Pinpoint the cell where the given text exists, returning its [X, Y] midpoint coordinate. 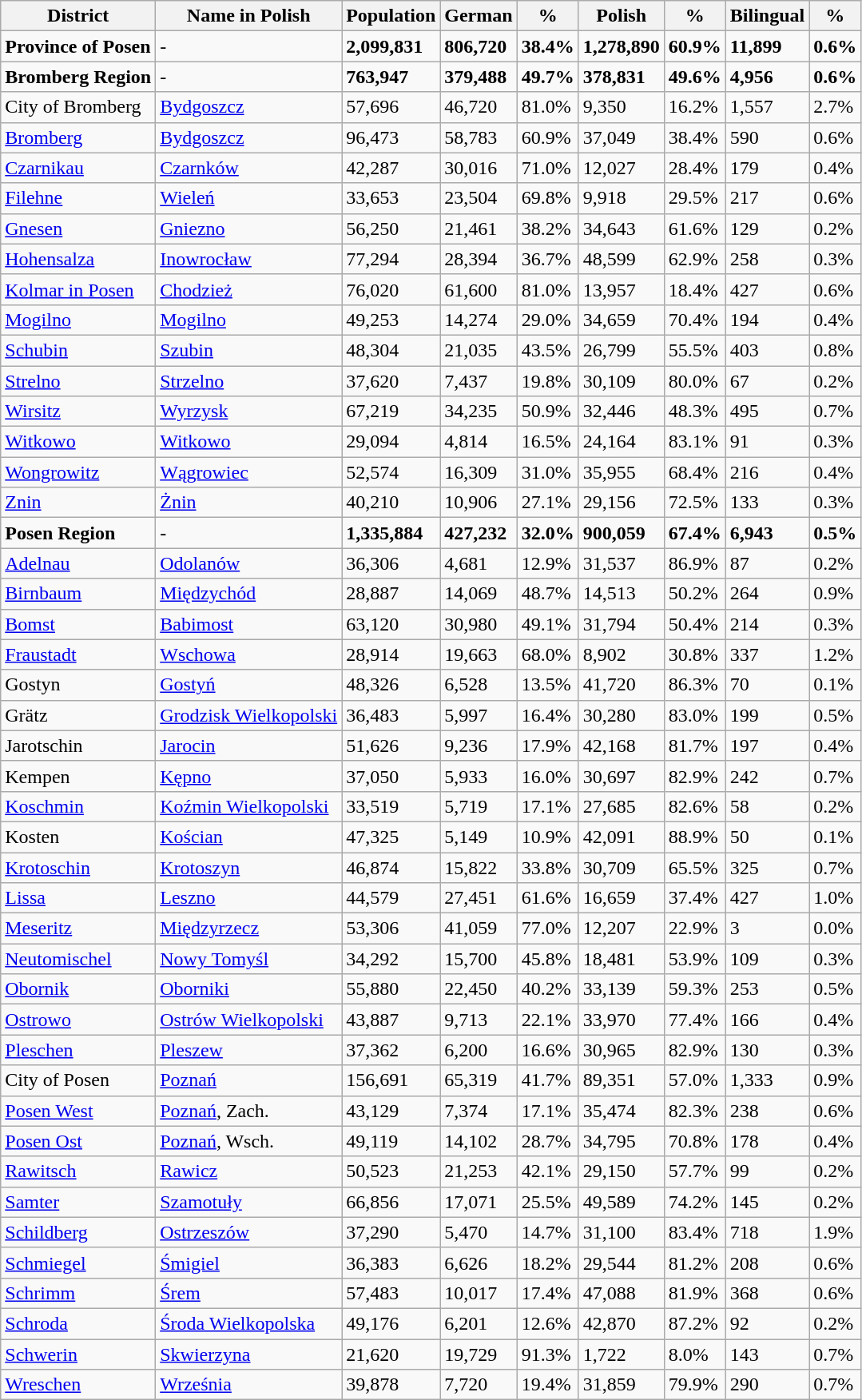
33,139 [622, 989]
Bilingual [767, 16]
Nowy Tomyśl [249, 959]
14,513 [622, 594]
29,544 [622, 1263]
30.8% [695, 654]
81.9% [695, 1293]
43,129 [391, 1111]
71.0% [548, 168]
Wschowa [249, 654]
34,292 [391, 959]
590 [767, 137]
Name in Polish [249, 16]
427,232 [479, 533]
130 [767, 1050]
9,918 [622, 198]
Środa Wielkopolska [249, 1323]
77.0% [548, 929]
14.7% [548, 1232]
48,326 [391, 685]
Szamotuły [249, 1202]
99 [767, 1171]
83.4% [695, 1232]
Birnbaum [78, 594]
194 [767, 320]
31,859 [622, 1385]
16.0% [548, 776]
31.0% [548, 472]
37,049 [622, 137]
129 [767, 229]
1.0% [836, 898]
18,481 [622, 959]
49,589 [622, 1202]
14,102 [479, 1141]
Rawitsch [78, 1171]
49,176 [391, 1323]
325 [767, 867]
69.8% [548, 198]
22,450 [479, 989]
City of Bromberg [78, 107]
49.6% [695, 77]
21,035 [479, 350]
37,362 [391, 1050]
Śrem [249, 1293]
31,537 [622, 563]
50.4% [695, 624]
Międzyrzecz [249, 929]
63,120 [391, 624]
Lissa [78, 898]
9,350 [622, 107]
Wyrzysk [249, 412]
52,574 [391, 472]
61,600 [479, 289]
Population [391, 16]
12,027 [622, 168]
2,099,831 [391, 46]
67.4% [695, 533]
33.8% [548, 867]
53,306 [391, 929]
Czarnikau [78, 168]
46,874 [391, 867]
28.7% [548, 1141]
Międzychód [249, 594]
199 [767, 715]
37,620 [391, 381]
1.2% [836, 654]
19,729 [479, 1354]
16,309 [479, 472]
German [479, 16]
495 [767, 412]
109 [767, 959]
8,902 [622, 654]
50,523 [391, 1171]
4,814 [479, 442]
34,235 [479, 412]
216 [767, 472]
46,720 [479, 107]
Gniezno [249, 229]
763,947 [391, 77]
19,663 [479, 654]
32,446 [622, 412]
81.7% [695, 746]
82.6% [695, 806]
Ostrów Wielkopolski [249, 1020]
30,016 [479, 168]
57.0% [695, 1080]
Ostrzeszów [249, 1232]
Gostyn [78, 685]
145 [767, 1202]
31,794 [622, 624]
8.0% [695, 1354]
88.9% [695, 837]
Inowrocław [249, 259]
Leszno [249, 898]
19.4% [548, 1385]
77,294 [391, 259]
10.9% [548, 837]
18.4% [695, 289]
718 [767, 1232]
253 [767, 989]
Schmiegel [78, 1263]
Wieleń [249, 198]
89,351 [622, 1080]
5,149 [479, 837]
14,274 [479, 320]
30,109 [622, 381]
10,906 [479, 503]
32.0% [548, 533]
Samter [78, 1202]
1.9% [836, 1232]
7,374 [479, 1111]
36.7% [548, 259]
5,470 [479, 1232]
Jarotschin [78, 746]
83.0% [695, 715]
36,306 [391, 563]
Pleschen [78, 1050]
Grodzisk Wielkopolski [249, 715]
337 [767, 654]
Adelnau [78, 563]
Krotoszyn [249, 867]
37,050 [391, 776]
76,020 [391, 289]
57,696 [391, 107]
Kosten [78, 837]
58 [767, 806]
1,335,884 [391, 533]
33,653 [391, 198]
49.1% [548, 624]
59.3% [695, 989]
9,713 [479, 1020]
238 [767, 1111]
6,200 [479, 1050]
Koźmin Wielkopolski [249, 806]
28,394 [479, 259]
Szubin [249, 350]
178 [767, 1141]
Kolmar in Posen [78, 289]
12,207 [622, 929]
58,783 [479, 137]
Province of Posen [78, 46]
81.2% [695, 1263]
13,957 [622, 289]
197 [767, 746]
Babimost [249, 624]
49,119 [391, 1141]
86.9% [695, 563]
4,956 [767, 77]
92 [767, 1323]
37,290 [391, 1232]
16.5% [548, 442]
15,822 [479, 867]
Znin [78, 503]
49,253 [391, 320]
24,164 [622, 442]
143 [767, 1354]
29,156 [622, 503]
39,878 [391, 1385]
50.2% [695, 594]
65,319 [479, 1080]
21,461 [479, 229]
242 [767, 776]
47,088 [622, 1293]
806,720 [479, 46]
264 [767, 594]
Filehne [78, 198]
0.8% [836, 350]
27.1% [548, 503]
378,831 [622, 77]
42,168 [622, 746]
Pleszew [249, 1050]
42.1% [548, 1171]
87 [767, 563]
Żnin [249, 503]
34,643 [622, 229]
34,795 [622, 1141]
16.2% [695, 107]
21,620 [391, 1354]
214 [767, 624]
Krotoschin [78, 867]
22.1% [548, 1020]
96,473 [391, 137]
208 [767, 1263]
Schwerin [78, 1354]
Obornik [78, 989]
36,383 [391, 1263]
33,519 [391, 806]
403 [767, 350]
68.0% [548, 654]
Bomst [78, 624]
40.2% [548, 989]
43.5% [548, 350]
7,720 [479, 1385]
27,685 [622, 806]
Jarocin [249, 746]
133 [767, 503]
12.6% [548, 1323]
91.3% [548, 1354]
34,659 [622, 320]
Kościan [249, 837]
1,278,890 [622, 46]
41,720 [622, 685]
86.3% [695, 685]
29.5% [695, 198]
67 [767, 381]
65.5% [695, 867]
48,599 [622, 259]
2.7% [836, 107]
Schroda [78, 1323]
48.7% [548, 594]
48,304 [391, 350]
Kempen [78, 776]
30,280 [622, 715]
Strzelno [249, 381]
1,333 [767, 1080]
28,887 [391, 594]
Wongrowitz [78, 472]
District [78, 16]
87.2% [695, 1323]
Neutomischel [78, 959]
36,483 [391, 715]
379,488 [479, 77]
Rawicz [249, 1171]
27,451 [479, 898]
290 [767, 1385]
Schildberg [78, 1232]
16.4% [548, 715]
26,799 [622, 350]
42,287 [391, 168]
42,870 [622, 1323]
44,579 [391, 898]
Oborniki [249, 989]
5,997 [479, 715]
30,709 [622, 867]
47,325 [391, 837]
City of Posen [78, 1080]
Śmigiel [249, 1263]
Strelno [78, 381]
49.7% [548, 77]
0.0% [836, 929]
30,965 [622, 1050]
70 [767, 685]
Wirsitz [78, 412]
42,091 [622, 837]
37.4% [695, 898]
91 [767, 442]
258 [767, 259]
18.2% [548, 1263]
17.4% [548, 1293]
70.8% [695, 1141]
Hohensalza [78, 259]
Poznań, Wsch. [249, 1141]
48.3% [695, 412]
4,681 [479, 563]
31,100 [622, 1232]
5,933 [479, 776]
70.4% [695, 320]
217 [767, 198]
55,880 [391, 989]
1,557 [767, 107]
13.5% [548, 685]
33,970 [622, 1020]
11,899 [767, 46]
67,219 [391, 412]
Meseritz [78, 929]
6,943 [767, 533]
82.3% [695, 1111]
368 [767, 1293]
29,094 [391, 442]
30,697 [622, 776]
Ostrowo [78, 1020]
83.1% [695, 442]
Gnesen [78, 229]
62.9% [695, 259]
15,700 [479, 959]
53.9% [695, 959]
17,071 [479, 1202]
22.9% [695, 929]
40,210 [391, 503]
Gostyń [249, 685]
28,914 [391, 654]
1,722 [622, 1354]
68.4% [695, 472]
17.9% [548, 746]
5,719 [479, 806]
Września [249, 1385]
3 [767, 929]
14,069 [479, 594]
Posen Region [78, 533]
41.7% [548, 1080]
50 [767, 837]
166 [767, 1020]
77.4% [695, 1020]
16.6% [548, 1050]
156,691 [391, 1080]
Wągrowiec [249, 472]
Koschmin [78, 806]
12.9% [548, 563]
6,528 [479, 685]
Polish [622, 16]
25.5% [548, 1202]
Odolanów [249, 563]
Schubin [78, 350]
74.2% [695, 1202]
6,626 [479, 1263]
Posen West [78, 1111]
57,483 [391, 1293]
50.9% [548, 412]
7,437 [479, 381]
Czarnków [249, 168]
56,250 [391, 229]
16,659 [622, 898]
35,955 [622, 472]
Chodzież [249, 289]
80.0% [695, 381]
Skwierzyna [249, 1354]
6,201 [479, 1323]
Wreschen [78, 1385]
45.8% [548, 959]
Schrimm [78, 1293]
21,253 [479, 1171]
79.9% [695, 1385]
41,059 [479, 929]
23,504 [479, 198]
Poznań, Zach. [249, 1111]
Bromberg Region [78, 77]
Grätz [78, 715]
29,150 [622, 1171]
55.5% [695, 350]
179 [767, 168]
Posen Ost [78, 1141]
9,236 [479, 746]
72.5% [695, 503]
66,856 [391, 1202]
Kępno [249, 776]
Fraustadt [78, 654]
43,887 [391, 1020]
Bromberg [78, 137]
38.2% [548, 229]
29.0% [548, 320]
57.7% [695, 1171]
30,980 [479, 624]
Poznań [249, 1080]
35,474 [622, 1111]
28.4% [695, 168]
51,626 [391, 746]
19.8% [548, 381]
900,059 [622, 533]
10,017 [479, 1293]
